Output the (x, y) coordinate of the center of the cell containing the given text.  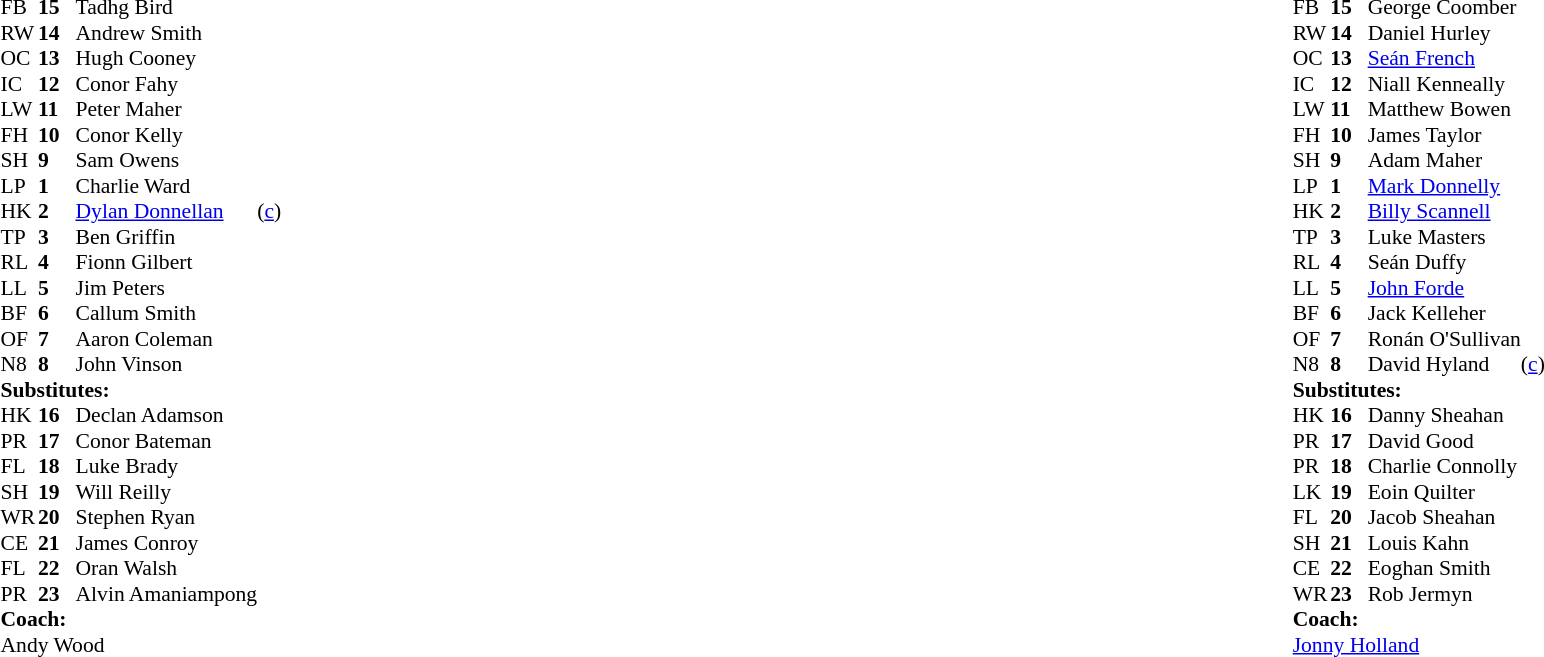
Hugh Cooney (167, 59)
Aaron Coleman (167, 339)
Niall Kenneally (1444, 84)
John Forde (1444, 288)
Jack Kelleher (1444, 313)
Peter Maher (167, 109)
Adam Maher (1444, 161)
Danny Sheahan (1444, 415)
James Conroy (167, 543)
Jacob Sheahan (1444, 517)
Stephen Ryan (167, 517)
Luke Brady (167, 467)
Ronán O'Sullivan (1444, 339)
Eoghan Smith (1444, 569)
Seán French (1444, 59)
Fionn Gilbert (167, 263)
(c) (269, 211)
Matthew Bowen (1444, 109)
David Hyland (1444, 365)
Conor Kelly (167, 135)
Conor Bateman (167, 441)
Rob Jermyn (1444, 594)
Jim Peters (167, 288)
Will Reilly (167, 492)
Declan Adamson (167, 415)
Sam Owens (167, 161)
Eoin Quilter (1444, 492)
James Taylor (1444, 135)
Conor Fahy (167, 84)
Alvin Amaniampong (167, 594)
Ben Griffin (167, 237)
Oran Walsh (167, 569)
Callum Smith (167, 313)
Seán Duffy (1444, 263)
Charlie Connolly (1444, 467)
Daniel Hurley (1444, 33)
Andrew Smith (167, 33)
John Vinson (167, 365)
Billy Scannell (1444, 211)
Luke Masters (1444, 237)
Charlie Ward (167, 186)
Louis Kahn (1444, 543)
David Good (1444, 441)
LK (1312, 492)
Mark Donnelly (1444, 186)
Dylan Donnellan (167, 211)
